Capture the cell that displays the provided text and extract its [x, y] central coordinate. 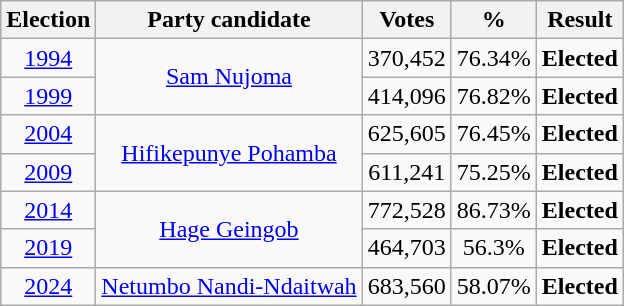
Sam Nujoma [229, 77]
Hage Geingob [229, 229]
Result [580, 20]
76.34% [494, 58]
86.73% [494, 210]
Hifikepunye Pohamba [229, 153]
75.25% [494, 172]
58.07% [494, 286]
683,560 [406, 286]
Votes [406, 20]
611,241 [406, 172]
76.45% [494, 134]
2024 [48, 286]
2019 [48, 248]
1999 [48, 96]
625,605 [406, 134]
1994 [48, 58]
2009 [48, 172]
414,096 [406, 96]
464,703 [406, 248]
% [494, 20]
76.82% [494, 96]
56.3% [494, 248]
2014 [48, 210]
772,528 [406, 210]
2004 [48, 134]
Party candidate [229, 20]
370,452 [406, 58]
Election [48, 20]
Netumbo Nandi-Ndaitwah [229, 286]
